Pinpoint the cell where the given text exists, returning its (X, Y) midpoint coordinate. 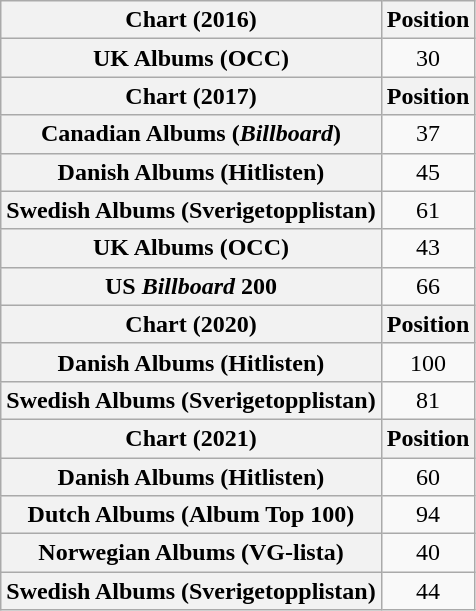
Norwegian Albums (VG-lista) (191, 553)
Canadian Albums (Billboard) (191, 134)
US Billboard 200 (191, 286)
43 (428, 248)
100 (428, 362)
61 (428, 210)
Dutch Albums (Album Top 100) (191, 515)
30 (428, 58)
44 (428, 591)
60 (428, 477)
66 (428, 286)
Chart (2017) (191, 96)
Chart (2016) (191, 20)
Chart (2021) (191, 438)
81 (428, 400)
40 (428, 553)
45 (428, 172)
37 (428, 134)
94 (428, 515)
Chart (2020) (191, 324)
